Identify which cell holds the provided text, then report its [X, Y] central coordinate. 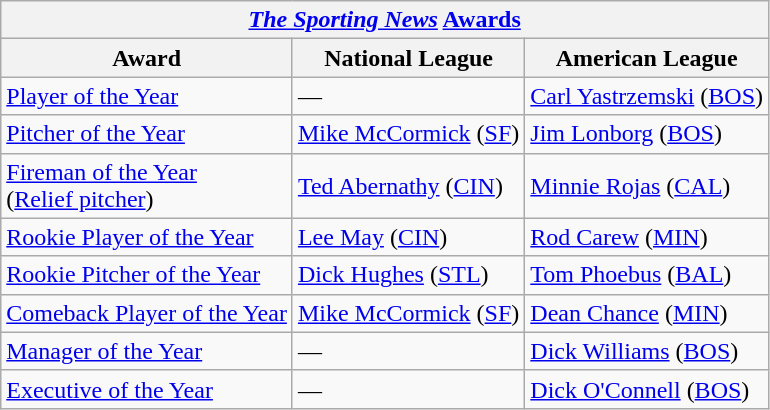
Minnie Rojas (CAL) [647, 186]
Lee May (CIN) [408, 237]
Ted Abernathy (CIN) [408, 186]
Dick Williams (BOS) [647, 351]
Dick Hughes (STL) [408, 275]
Dick O'Connell (BOS) [647, 389]
Player of the Year [147, 96]
Award [147, 58]
American League [647, 58]
Carl Yastrzemski (BOS) [647, 96]
National League [408, 58]
Rookie Player of the Year [147, 237]
Fireman of the Year(Relief pitcher) [147, 186]
Rod Carew (MIN) [647, 237]
Manager of the Year [147, 351]
Dean Chance (MIN) [647, 313]
Jim Lonborg (BOS) [647, 134]
Tom Phoebus (BAL) [647, 275]
Pitcher of the Year [147, 134]
Rookie Pitcher of the Year [147, 275]
Comeback Player of the Year [147, 313]
The Sporting News Awards [385, 20]
Executive of the Year [147, 389]
